Locate the cell with the specified text and output its [X, Y] center coordinate. 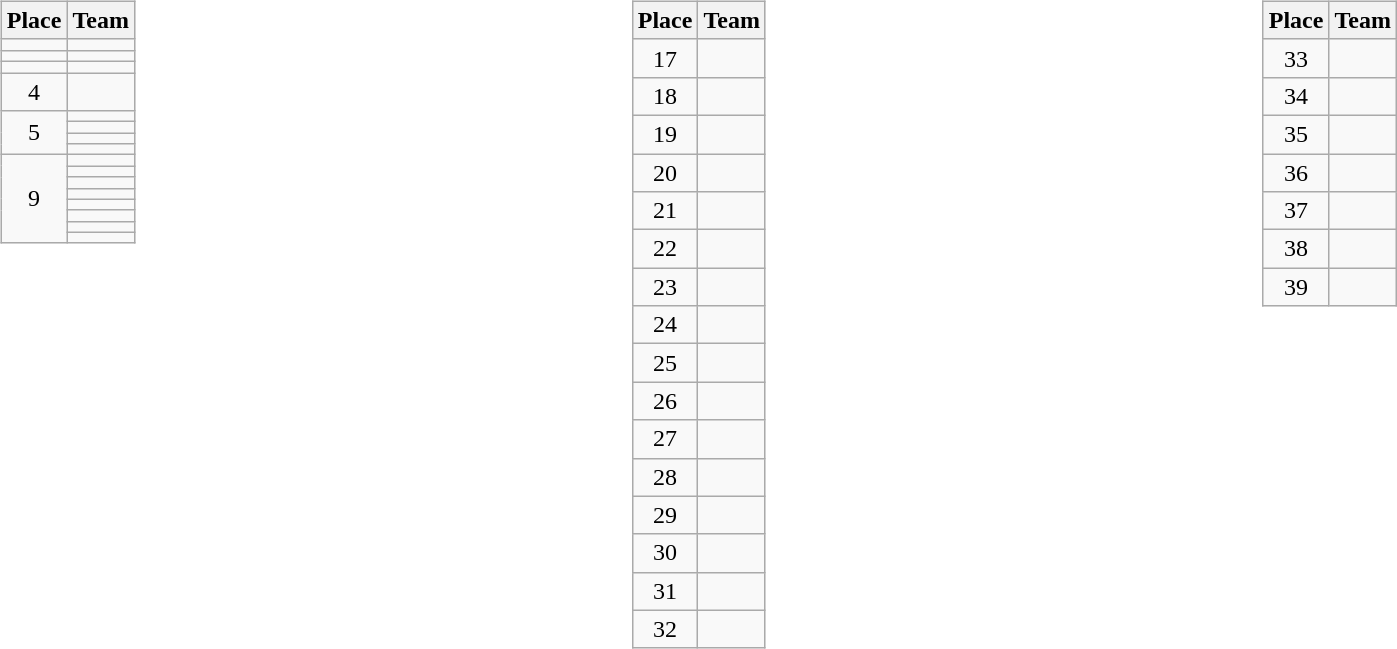
34 [1296, 96]
22 [665, 249]
24 [665, 325]
27 [665, 439]
18 [665, 96]
31 [665, 591]
20 [665, 173]
9 [34, 199]
19 [665, 134]
39 [1296, 287]
5 [34, 133]
32 [665, 629]
29 [665, 515]
36 [1296, 173]
28 [665, 477]
17 [665, 58]
30 [665, 553]
37 [1296, 211]
21 [665, 211]
35 [1296, 134]
25 [665, 363]
4 [34, 91]
26 [665, 401]
23 [665, 287]
38 [1296, 249]
33 [1296, 58]
